From the cell containing the given text, extract its center point as [X, Y] coordinate. 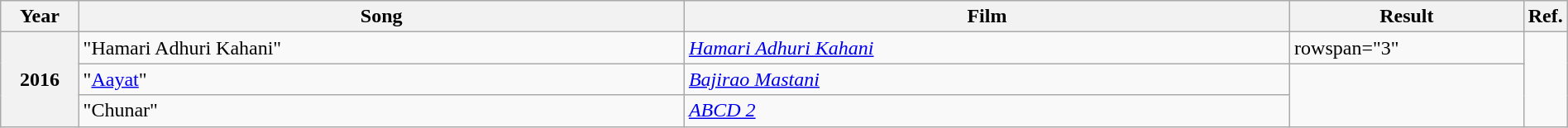
2016 [40, 79]
Hamari Adhuri Kahani [987, 48]
Film [987, 17]
"Chunar" [381, 111]
"Aayat" [381, 79]
Ref. [1545, 17]
rowspan="3" [1408, 48]
Song [381, 17]
ABCD 2 [987, 111]
Result [1408, 17]
Year [40, 17]
"Hamari Adhuri Kahani" [381, 48]
Bajirao Mastani [987, 79]
